From the cell containing the given text, extract its center point as (x, y) coordinate. 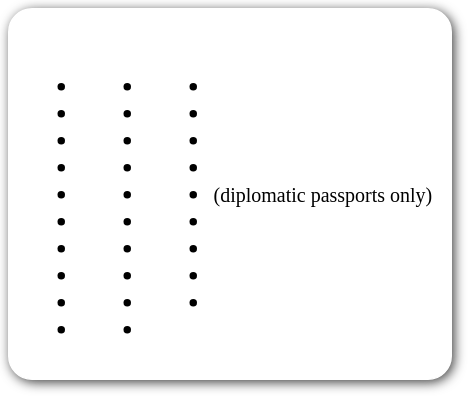
(diplomatic passports only) (293, 194)
